Return [X, Y] of the center of cell containing provided text 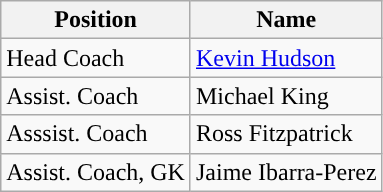
Head Coach [96, 58]
Asssist. Coach [96, 134]
Ross Fitzpatrick [286, 134]
Michael King [286, 96]
Assist. Coach, GK [96, 172]
Jaime Ibarra-Perez [286, 172]
Assist. Coach [96, 96]
Name [286, 20]
Position [96, 20]
Kevin Hudson [286, 58]
